Find where the given text appears and provide that cell's center as (x, y) coordinate. 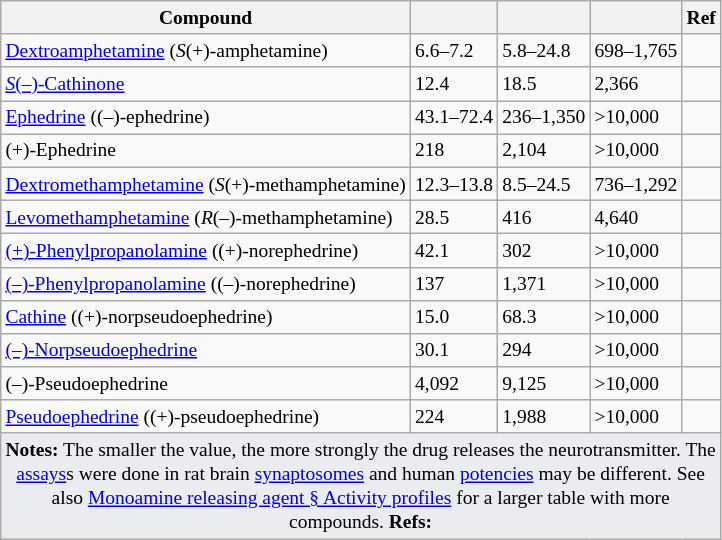
Dextromethamphetamine (S(+)-methamphetamine) (206, 184)
Ref (702, 18)
1,988 (544, 416)
4,092 (454, 384)
Compound (206, 18)
12.4 (454, 84)
1,371 (544, 284)
42.1 (454, 250)
(–)-Pseudoephedrine (206, 384)
15.0 (454, 316)
236–1,350 (544, 118)
6.6–7.2 (454, 50)
(–)-Phenylpropanolamine ((–)-norephedrine) (206, 284)
(–)-Norpseudoephedrine (206, 350)
2,104 (544, 150)
Dextroamphetamine (S(+)-amphetamine) (206, 50)
(+)-Ephedrine (206, 150)
736–1,292 (636, 184)
416 (544, 216)
12.3–13.8 (454, 184)
302 (544, 250)
Cathine ((+)-norpseudoephedrine) (206, 316)
8.5–24.5 (544, 184)
4,640 (636, 216)
2,366 (636, 84)
698–1,765 (636, 50)
S(–)-Cathinone (206, 84)
137 (454, 284)
43.1–72.4 (454, 118)
5.8–24.8 (544, 50)
224 (454, 416)
Ephedrine ((–)-ephedrine) (206, 118)
294 (544, 350)
(+)-Phenylpropanolamine ((+)-norephedrine) (206, 250)
28.5 (454, 216)
Levomethamphetamine (R(–)-methamphetamine) (206, 216)
68.3 (544, 316)
Pseudoephedrine ((+)-pseudoephedrine) (206, 416)
30.1 (454, 350)
218 (454, 150)
18.5 (544, 84)
9,125 (544, 384)
